Find where the given text appears and provide that cell's center as [x, y] coordinate. 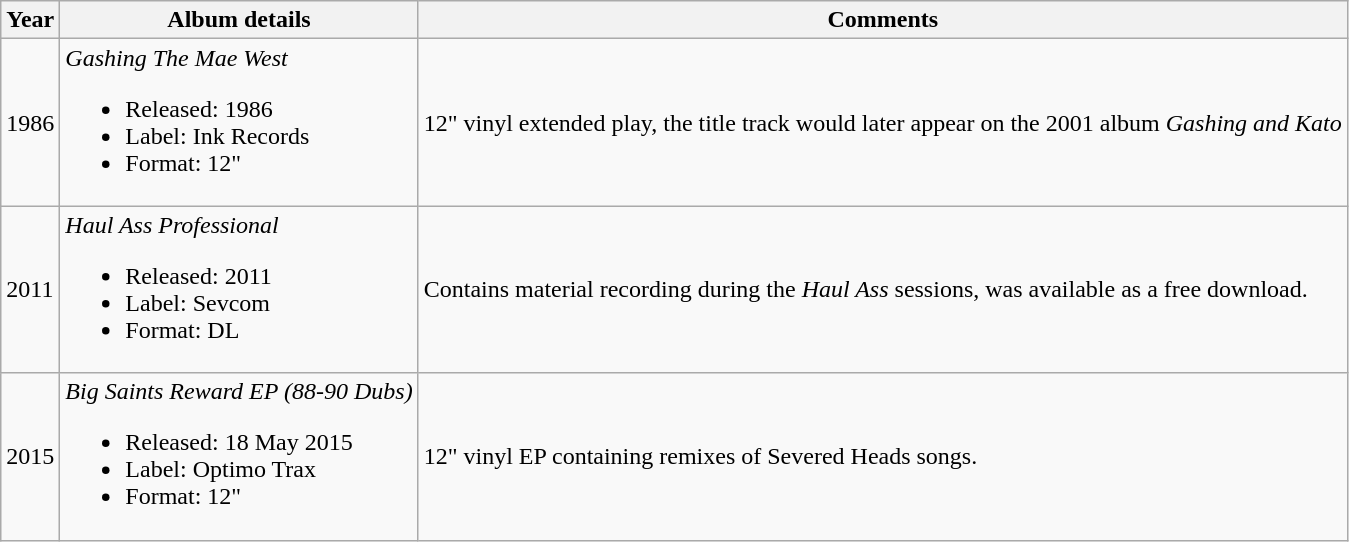
12" vinyl extended play, the title track would later appear on the 2001 album Gashing and Kato [882, 122]
2011 [30, 290]
1986 [30, 122]
Big Saints Reward EP (88-90 Dubs)Released: 18 May 2015Label: Optimo TraxFormat: 12" [239, 456]
Gashing The Mae WestReleased: 1986Label: Ink RecordsFormat: 12" [239, 122]
Year [30, 20]
Comments [882, 20]
Contains material recording during the Haul Ass sessions, was available as a free download. [882, 290]
Album details [239, 20]
12" vinyl EP containing remixes of Severed Heads songs. [882, 456]
Haul Ass ProfessionalReleased: 2011Label: SevcomFormat: DL [239, 290]
2015 [30, 456]
